Output the [X, Y] coordinate of the center of the cell containing the given text.  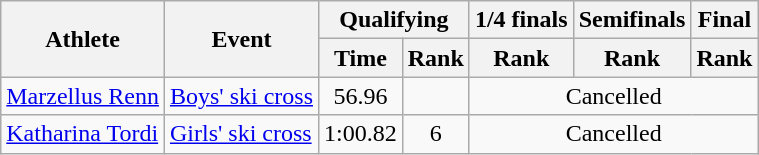
Semifinals [632, 20]
Marzellus Renn [83, 96]
Boys' ski cross [241, 96]
Katharina Tordi [83, 134]
56.96 [361, 96]
Athlete [83, 39]
1/4 finals [521, 20]
Time [361, 58]
Qualifying [394, 20]
Girls' ski cross [241, 134]
Final [724, 20]
1:00.82 [361, 134]
Event [241, 39]
6 [436, 134]
